Locate the cell with the specified text and output its [X, Y] center coordinate. 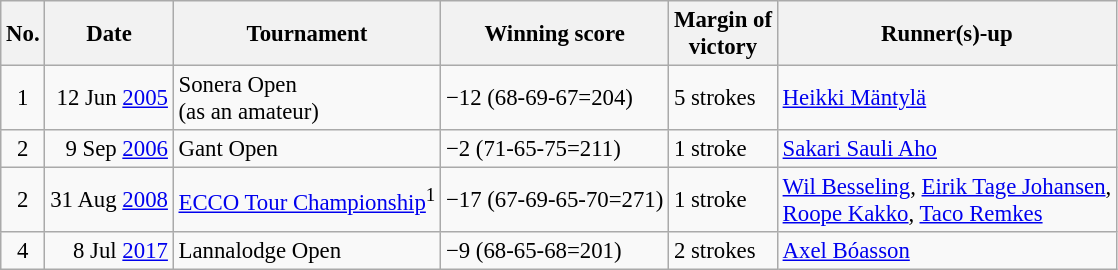
Wil Besseling, Eirik Tage Johansen, Roope Kakko, Taco Remkes [946, 200]
1 [23, 98]
Tournament [306, 34]
5 strokes [724, 98]
Date [109, 34]
−2 (71-65-75=211) [555, 149]
Margin ofvictory [724, 34]
2 strokes [724, 251]
Runner(s)-up [946, 34]
No. [23, 34]
31 Aug 2008 [109, 200]
9 Sep 2006 [109, 149]
−9 (68-65-68=201) [555, 251]
Gant Open [306, 149]
ECCO Tour Championship1 [306, 200]
Sonera Open(as an amateur) [306, 98]
Lannalodge Open [306, 251]
Sakari Sauli Aho [946, 149]
Axel Bóasson [946, 251]
8 Jul 2017 [109, 251]
Winning score [555, 34]
−12 (68-69-67=204) [555, 98]
Heikki Mäntylä [946, 98]
4 [23, 251]
−17 (67-69-65-70=271) [555, 200]
12 Jun 2005 [109, 98]
